Output the [X, Y] coordinate of the center of the cell containing the given text.  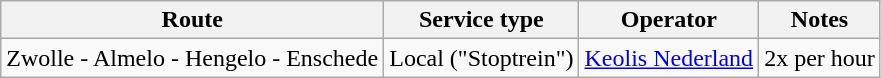
Zwolle - Almelo - Hengelo - Enschede [192, 58]
Notes [820, 20]
Operator [669, 20]
2x per hour [820, 58]
Keolis Nederland [669, 58]
Service type [482, 20]
Local ("Stoptrein") [482, 58]
Route [192, 20]
